Identify which cell holds the provided text, then report its (x, y) central coordinate. 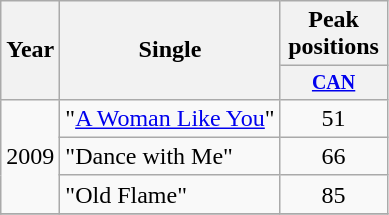
Year (30, 50)
2009 (30, 156)
Peak positions (334, 34)
"A Woman Like You" (170, 118)
CAN (334, 82)
"Dance with Me" (170, 156)
85 (334, 194)
51 (334, 118)
"Old Flame" (170, 194)
Single (170, 50)
66 (334, 156)
